Return the (x, y) coordinate for the center point of the cell that contains the specified text.  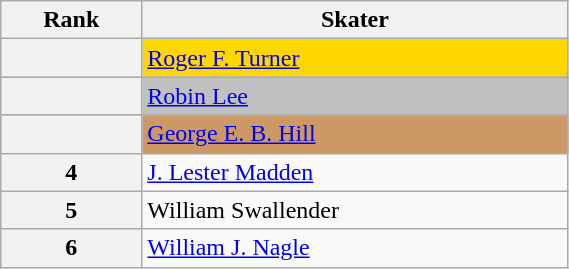
Roger F. Turner (355, 58)
Robin Lee (355, 96)
4 (72, 172)
5 (72, 210)
William Swallender (355, 210)
J. Lester Madden (355, 172)
6 (72, 248)
Skater (355, 20)
George E. B. Hill (355, 134)
William J. Nagle (355, 248)
Rank (72, 20)
